Identify which cell holds the provided text, then report its (X, Y) central coordinate. 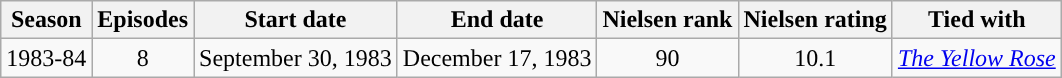
September 30, 1983 (296, 58)
1983-84 (46, 58)
Nielsen rating (815, 20)
Nielsen rank (668, 20)
December 17, 1983 (497, 58)
10.1 (815, 58)
Episodes (143, 20)
90 (668, 58)
Season (46, 20)
End date (497, 20)
The Yellow Rose (976, 58)
8 (143, 58)
Start date (296, 20)
Tied with (976, 20)
